Return [X, Y] of the center of cell containing provided text 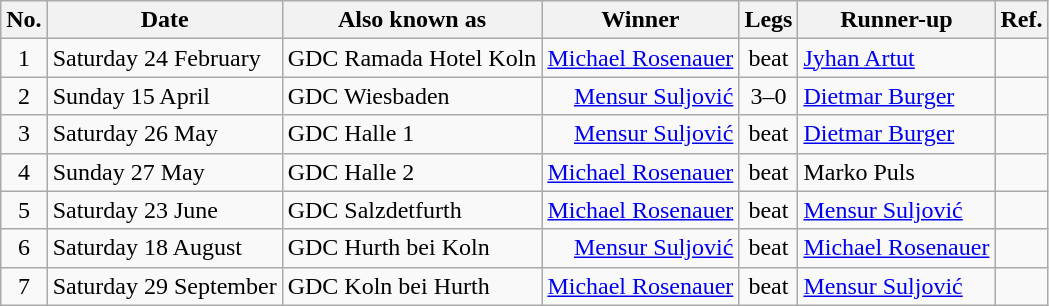
GDC Halle 1 [412, 134]
No. [24, 20]
GDC Salzdetfurth [412, 210]
Legs [768, 20]
Saturday 24 February [164, 58]
Ref. [1022, 20]
GDC Hurth bei Koln [412, 248]
5 [24, 210]
Sunday 15 April [164, 96]
Saturday 26 May [164, 134]
Jyhan Artut [896, 58]
4 [24, 172]
Also known as [412, 20]
2 [24, 96]
Runner-up [896, 20]
3 [24, 134]
Saturday 23 June [164, 210]
Date [164, 20]
Winner [640, 20]
Sunday 27 May [164, 172]
Saturday 18 August [164, 248]
3–0 [768, 96]
Marko Puls [896, 172]
GDC Halle 2 [412, 172]
Saturday 29 September [164, 286]
6 [24, 248]
GDC Wiesbaden [412, 96]
1 [24, 58]
7 [24, 286]
GDC Ramada Hotel Koln [412, 58]
GDC Koln bei Hurth [412, 286]
